Provide the (x, y) coordinate of the cell's center where the given text is located.  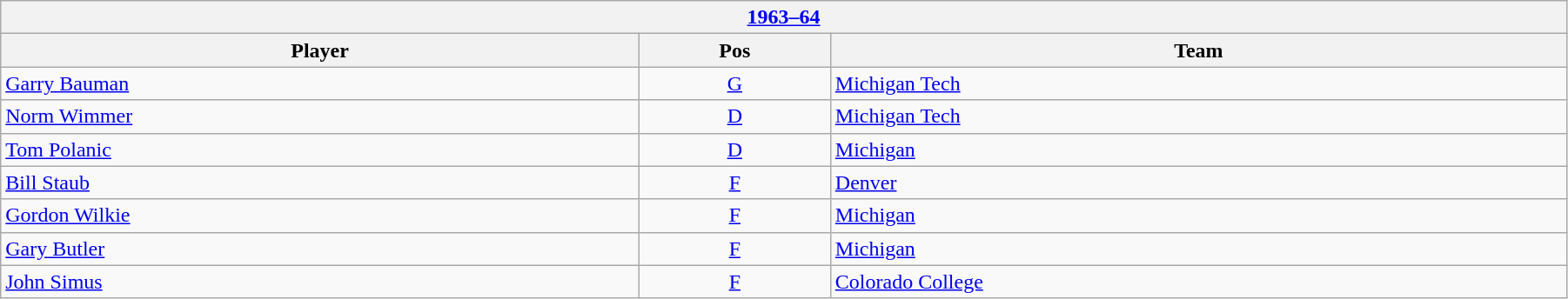
Colorado College (1198, 282)
Player (320, 50)
Denver (1198, 183)
Bill Staub (320, 183)
1963–64 (784, 17)
Garry Bauman (320, 83)
Norm Wimmer (320, 116)
Gordon Wilkie (320, 216)
John Simus (320, 282)
Gary Butler (320, 249)
G (734, 83)
Team (1198, 50)
Pos (734, 50)
Tom Polanic (320, 149)
